Determine the [x, y] coordinate at the center of the cell enclosing the given text.  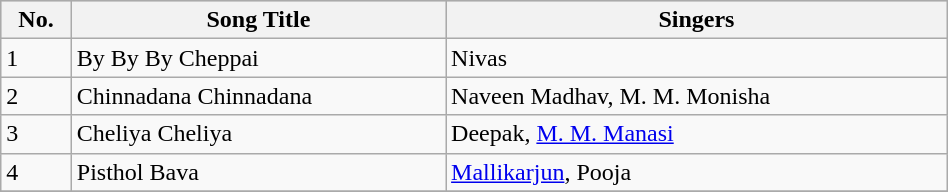
Chinnadana Chinnadana [258, 96]
4 [36, 172]
1 [36, 58]
Cheliya Cheliya [258, 134]
Naveen Madhav, M. M. Monisha [697, 96]
No. [36, 20]
By By By Cheppai [258, 58]
Song Title [258, 20]
3 [36, 134]
Mallikarjun, Pooja [697, 172]
2 [36, 96]
Deepak, M. M. Manasi [697, 134]
Pisthol Bava [258, 172]
Nivas [697, 58]
Singers [697, 20]
